Scan for the cell matching the given text and deliver its (X, Y) coordinate at center. 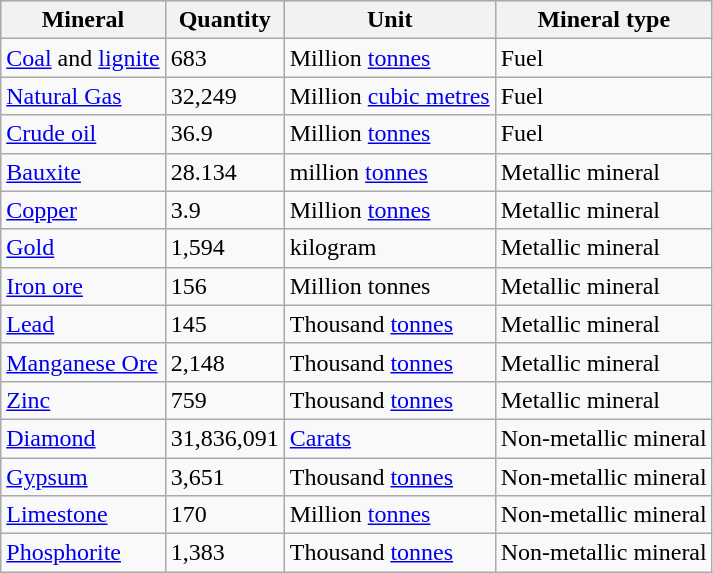
1,594 (224, 248)
Natural Gas (83, 96)
Copper (83, 210)
Zinc (83, 400)
Unit (390, 20)
Gold (83, 248)
Quantity (224, 20)
million tonnes (390, 172)
3,651 (224, 477)
145 (224, 324)
156 (224, 286)
Crude oil (83, 134)
Iron ore (83, 286)
Coal and lignite (83, 58)
Gypsum (83, 477)
Lead (83, 324)
Diamond (83, 438)
Phosphorite (83, 553)
2,148 (224, 362)
683 (224, 58)
28.134 (224, 172)
31,836,091 (224, 438)
759 (224, 400)
36.9 (224, 134)
Carats (390, 438)
3.9 (224, 210)
Million cubic metres (390, 96)
Manganese Ore (83, 362)
Mineral type (604, 20)
32,249 (224, 96)
170 (224, 515)
Bauxite (83, 172)
Limestone (83, 515)
kilogram (390, 248)
1,383 (224, 553)
Mineral (83, 20)
